Detect which cell encompasses the target text, then output its [x, y] center coordinate. 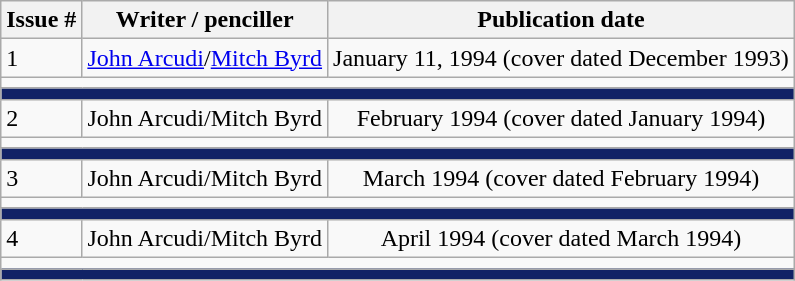
March 1994 (cover dated February 1994) [562, 178]
January 11, 1994 (cover dated December 1993) [562, 58]
April 1994 (cover dated March 1994) [562, 238]
3 [42, 178]
4 [42, 238]
Writer / penciller [205, 20]
February 1994 (cover dated January 1994) [562, 118]
1 [42, 58]
Publication date [562, 20]
Issue # [42, 20]
2 [42, 118]
